Provide the (x, y) coordinate of the cell's center where the given text is located.  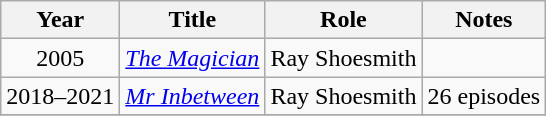
Notes (484, 20)
Title (192, 20)
The Magician (192, 58)
Role (344, 20)
2018–2021 (60, 96)
26 episodes (484, 96)
Mr Inbetween (192, 96)
2005 (60, 58)
Year (60, 20)
